Pinpoint the cell where the given text exists, returning its [x, y] midpoint coordinate. 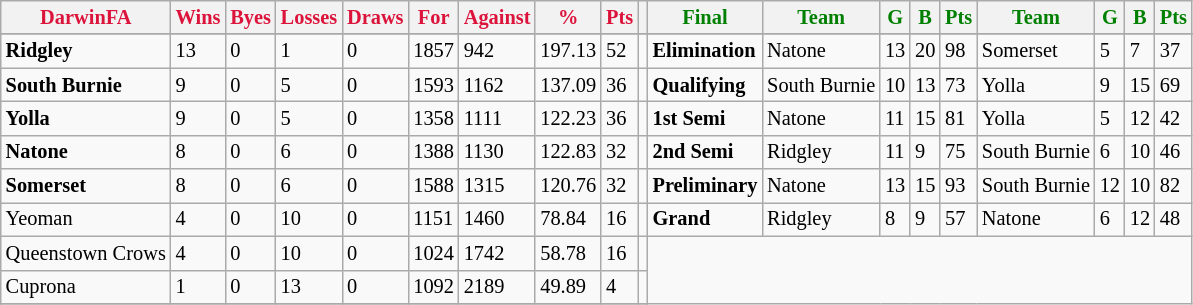
Byes [250, 17]
37 [1174, 51]
2189 [498, 287]
78.84 [568, 219]
2nd Semi [706, 152]
Queenstown Crows [86, 253]
Cuprona [86, 287]
1857 [433, 51]
942 [498, 51]
1742 [498, 253]
58.78 [568, 253]
49.89 [568, 287]
Elimination [706, 51]
81 [958, 118]
1388 [433, 152]
DarwinFA [86, 17]
122.83 [568, 152]
46 [1174, 152]
% [568, 17]
122.23 [568, 118]
Yeoman [86, 219]
120.76 [568, 186]
1358 [433, 118]
Grand [706, 219]
52 [620, 51]
1460 [498, 219]
137.09 [568, 85]
1151 [433, 219]
73 [958, 85]
Draws [375, 17]
42 [1174, 118]
1111 [498, 118]
82 [1174, 186]
1130 [498, 152]
1588 [433, 186]
Wins [198, 17]
1162 [498, 85]
For [433, 17]
20 [925, 51]
Losses [309, 17]
57 [958, 219]
197.13 [568, 51]
Qualifying [706, 85]
1593 [433, 85]
1024 [433, 253]
75 [958, 152]
1092 [433, 287]
98 [958, 51]
48 [1174, 219]
7 [1140, 51]
93 [958, 186]
1315 [498, 186]
Final [706, 17]
69 [1174, 85]
Against [498, 17]
1st Semi [706, 118]
Preliminary [706, 186]
